Return [x, y] of the center of cell containing provided text 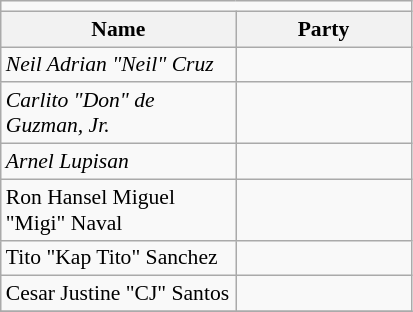
Arnel Lupisan [118, 162]
Carlito "Don" de Guzman, Jr. [118, 114]
Party [324, 29]
Tito "Kap Tito" Sanchez [118, 258]
Ron Hansel Miguel "Migi" Naval [118, 210]
Cesar Justine "CJ" Santos [118, 294]
Name [118, 29]
Neil Adrian "Neil" Cruz [118, 65]
